For the text-containing cell, return its midpoint in (x, y) coordinate format. 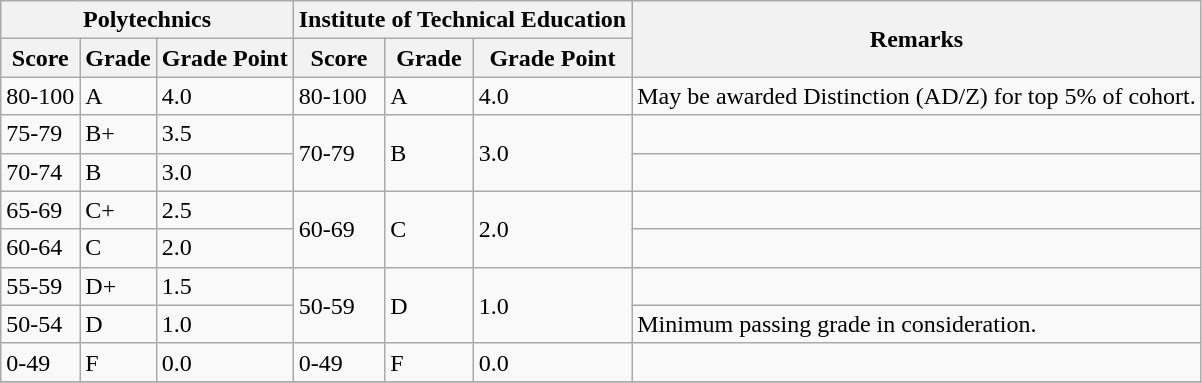
B+ (118, 134)
65-69 (40, 210)
2.5 (224, 210)
Institute of Technical Education (462, 20)
Minimum passing grade in consideration. (917, 324)
55-59 (40, 286)
60-69 (338, 229)
70-74 (40, 172)
Polytechnics (147, 20)
C+ (118, 210)
50-54 (40, 324)
50-59 (338, 305)
3.5 (224, 134)
1.5 (224, 286)
Remarks (917, 39)
75-79 (40, 134)
D+ (118, 286)
70-79 (338, 153)
May be awarded Distinction (AD/Z) for top 5% of cohort. (917, 96)
60-64 (40, 248)
